Locate the cell with the specified text and output its (x, y) center coordinate. 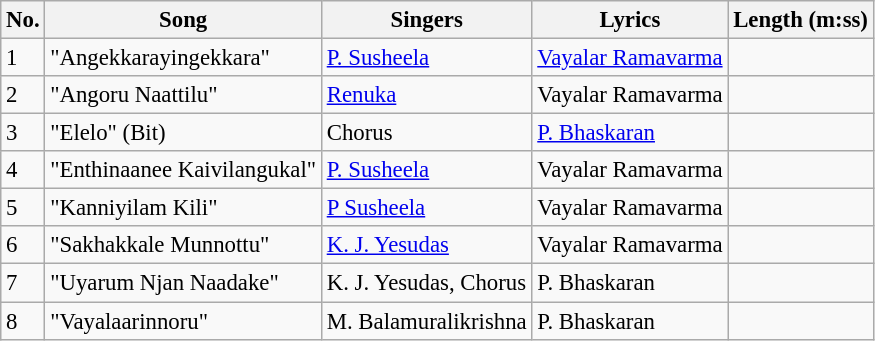
Chorus (426, 133)
"Uyarum Njan Naadake" (184, 283)
"Elelo" (Bit) (184, 133)
3 (23, 133)
"Sakhakkale Munnottu" (184, 245)
2 (23, 95)
8 (23, 321)
Singers (426, 20)
7 (23, 283)
1 (23, 58)
"Angoru Naattilu" (184, 95)
K. J. Yesudas (426, 245)
5 (23, 208)
Lyrics (630, 20)
"Vayalaarinnoru" (184, 321)
6 (23, 245)
Renuka (426, 95)
"Angekkarayingekkara" (184, 58)
4 (23, 170)
"Kanniyilam Kili" (184, 208)
P Susheela (426, 208)
"Enthinaanee Kaivilangukal" (184, 170)
M. Balamuralikrishna (426, 321)
Length (m:ss) (800, 20)
No. (23, 20)
Song (184, 20)
K. J. Yesudas, Chorus (426, 283)
